Locate the cell with the specified text and output its (X, Y) center coordinate. 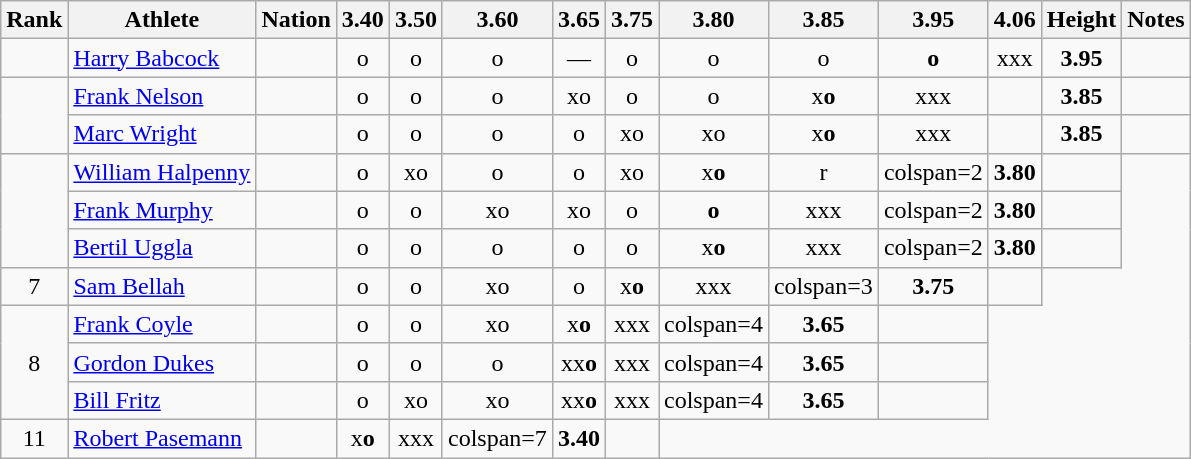
Robert Pasemann (162, 438)
Marc Wright (162, 134)
colspan=7 (497, 438)
Rank (34, 20)
Height (1081, 20)
Frank Nelson (162, 96)
Notes (1156, 20)
3.60 (497, 20)
William Halpenny (162, 172)
4.06 (1014, 20)
r (823, 172)
3.50 (416, 20)
Nation (296, 20)
7 (34, 286)
Sam Bellah (162, 286)
colspan=3 (823, 286)
— (578, 58)
Harry Babcock (162, 58)
Frank Murphy (162, 210)
Gordon Dukes (162, 362)
Bill Fritz (162, 400)
11 (34, 438)
Frank Coyle (162, 324)
Bertil Uggla (162, 248)
8 (34, 362)
Athlete (162, 20)
